Scan for the cell matching the given text and deliver its (x, y) coordinate at center. 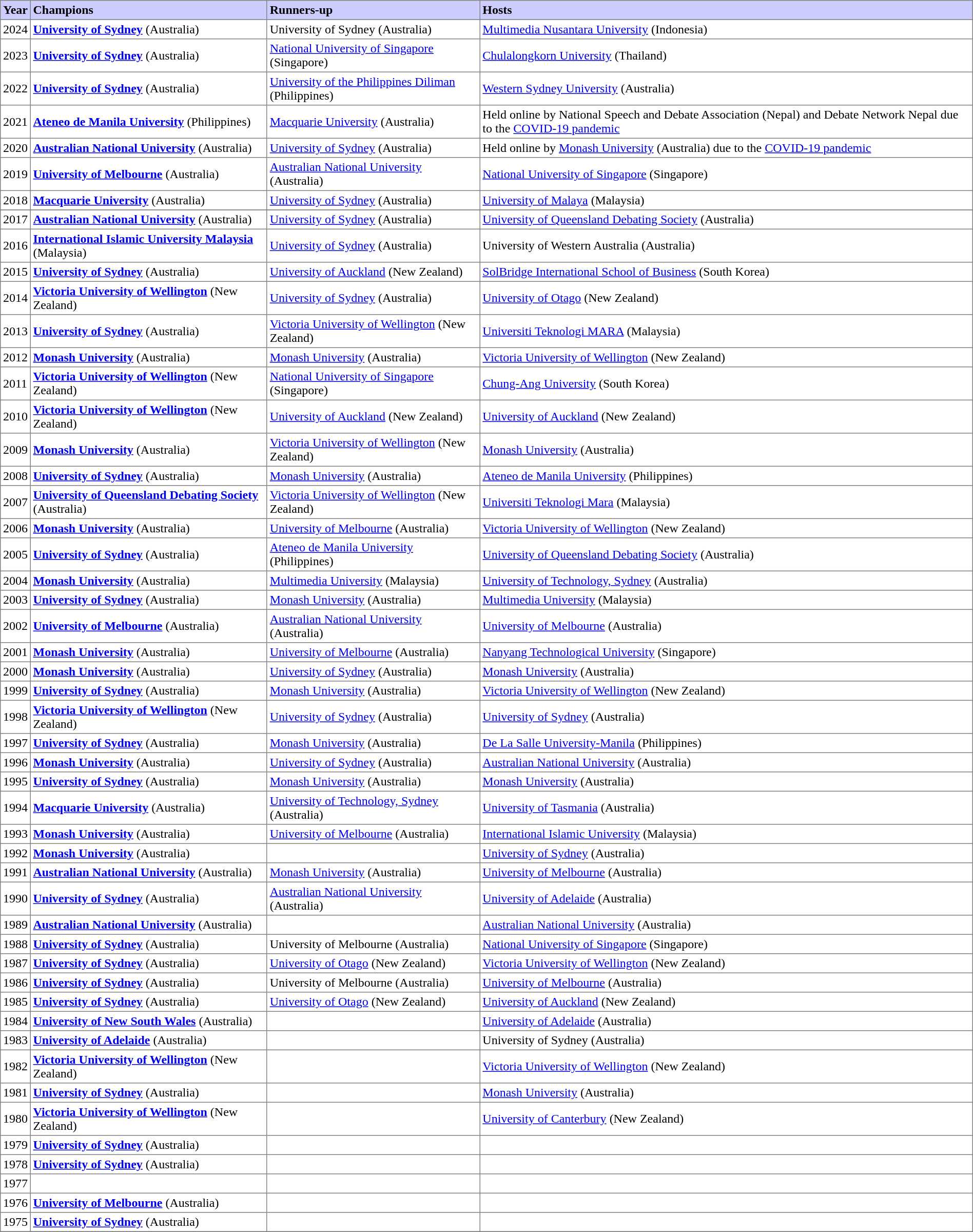
University of Malaya (Malaysia) (726, 200)
1981 (15, 1093)
2007 (15, 502)
2014 (15, 298)
2015 (15, 272)
1989 (15, 925)
International Islamic University (Malaysia) (726, 834)
Nanyang Technological University (Singapore) (726, 652)
1990 (15, 898)
International Islamic University Malaysia (Malaysia) (149, 245)
1988 (15, 944)
2004 (15, 581)
1983 (15, 1041)
1979 (15, 1145)
1998 (15, 717)
2011 (15, 383)
Champions (149, 10)
2005 (15, 554)
Chulalongkorn University (Thailand) (726, 55)
1980 (15, 1119)
University of Canterbury (New Zealand) (726, 1119)
1985 (15, 1002)
University of Western Australia (Australia) (726, 245)
Multimedia Nusantara University (Indonesia) (726, 29)
Year (15, 10)
2001 (15, 652)
2008 (15, 476)
2013 (15, 331)
2000 (15, 671)
1991 (15, 873)
1993 (15, 834)
University of the Philippines Diliman (Philippines) (374, 88)
2017 (15, 220)
Western Sydney University (Australia) (726, 88)
2006 (15, 528)
2012 (15, 357)
2009 (15, 450)
De La Salle University-Manila (Philippines) (726, 743)
2010 (15, 416)
2024 (15, 29)
2018 (15, 200)
1994 (15, 807)
1995 (15, 782)
2019 (15, 174)
2023 (15, 55)
1977 (15, 1184)
2016 (15, 245)
Runners-up (374, 10)
1978 (15, 1164)
2021 (15, 122)
SolBridge International School of Business (South Korea) (726, 272)
1984 (15, 1021)
Held online by Monash University (Australia) due to the COVID-19 pandemic (726, 148)
2003 (15, 600)
Universiti Teknologi Mara (Malaysia) (726, 502)
1999 (15, 691)
1997 (15, 743)
University of Tasmania (Australia) (726, 807)
1986 (15, 983)
1987 (15, 964)
Hosts (726, 10)
1996 (15, 762)
1975 (15, 1222)
2022 (15, 88)
Held online by National Speech and Debate Association (Nepal) and Debate Network Nepal due to the COVID-19 pandemic (726, 122)
Chung-Ang University (South Korea) (726, 383)
Universiti Teknologi MARA (Malaysia) (726, 331)
1982 (15, 1066)
2020 (15, 148)
1992 (15, 853)
1976 (15, 1203)
University of New South Wales (Australia) (149, 1021)
2002 (15, 626)
